For the text-containing cell, return its midpoint in [x, y] coordinate format. 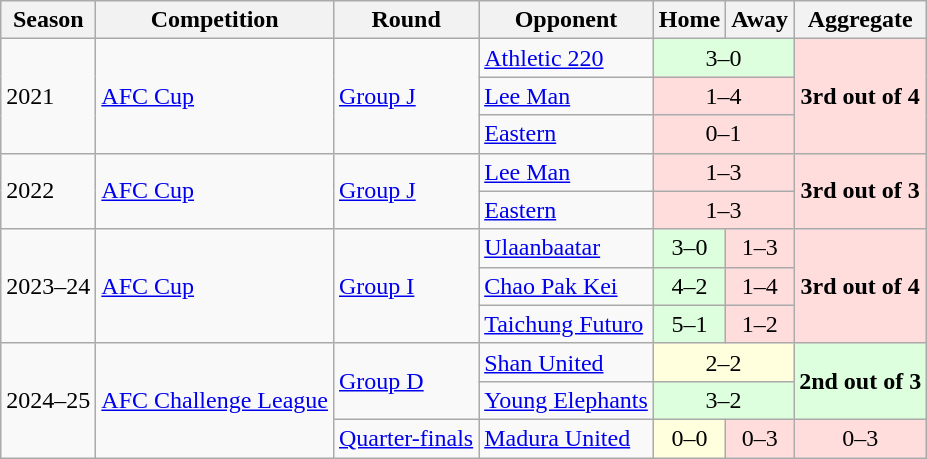
Madura United [566, 438]
2nd out of 3 [860, 381]
Group I [406, 286]
2023–24 [48, 286]
2–2 [723, 362]
2024–25 [48, 400]
0–1 [723, 134]
AFC Challenge League [215, 400]
Quarter-finals [406, 438]
1–2 [760, 324]
2022 [48, 191]
Shan United [566, 362]
Ulaanbaatar [566, 248]
Taichung Futuro [566, 324]
2021 [48, 96]
Season [48, 20]
Group D [406, 381]
Away [760, 20]
0–0 [689, 438]
Round [406, 20]
Opponent [566, 20]
Home [689, 20]
5–1 [689, 324]
4–2 [689, 286]
Young Elephants [566, 400]
Athletic 220 [566, 58]
3rd out of 3 [860, 191]
3–2 [723, 400]
Aggregate [860, 20]
Chao Pak Kei [566, 286]
Competition [215, 20]
